Search for the cell housing the specified text and yield its [X, Y] center coordinate. 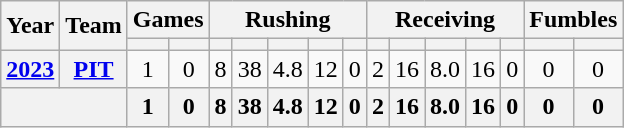
2023 [30, 69]
Games [168, 20]
Fumbles [574, 20]
PIT [94, 69]
Receiving [444, 20]
Team [94, 26]
Year [30, 26]
Rushing [288, 20]
